Detect which cell encompasses the target text, then output its (x, y) center coordinate. 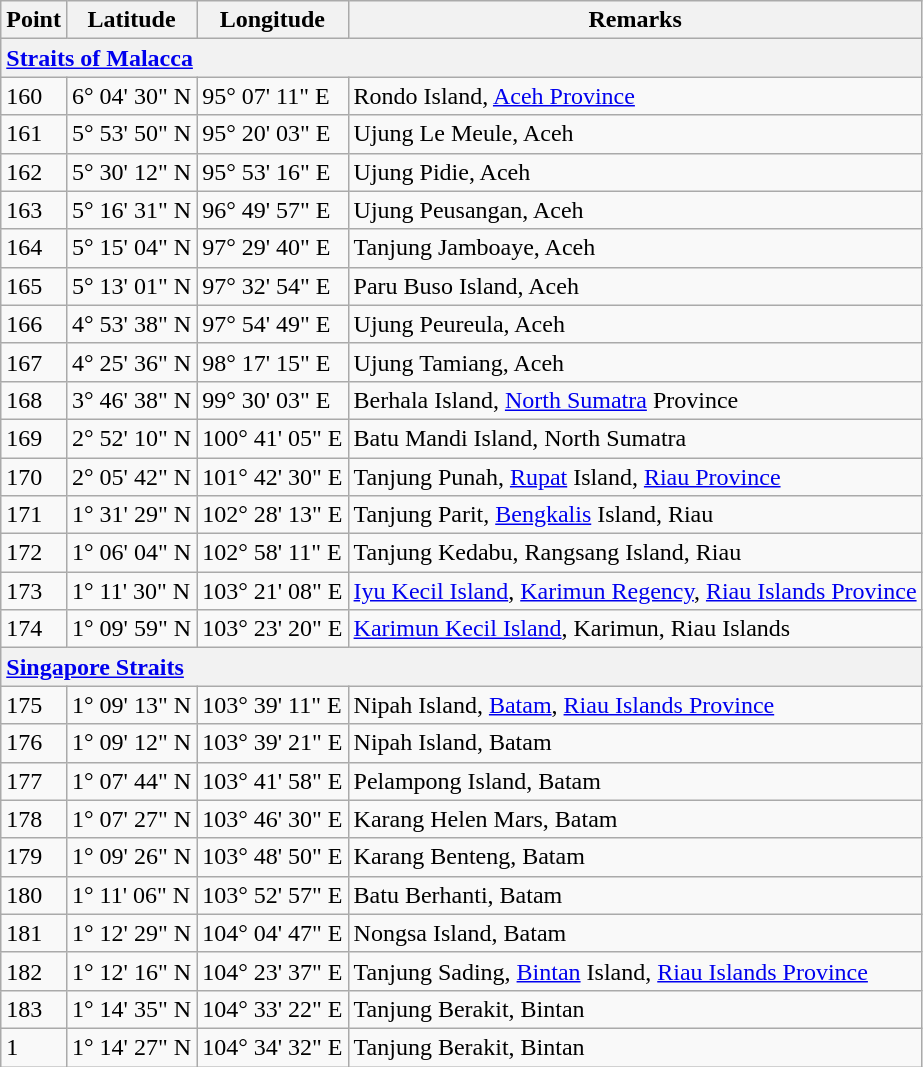
Point (34, 20)
Ujung Peureula, Aceh (635, 324)
96° 49' 57" E (272, 210)
1° 09' 12" N (131, 743)
1° 11' 30" N (131, 591)
181 (34, 933)
173 (34, 591)
182 (34, 971)
163 (34, 210)
Tanjung Punah, Rupat Island, Riau Province (635, 477)
Ujung Le Meule, Aceh (635, 134)
1° 12' 29" N (131, 933)
1 (34, 1047)
103° 39' 21" E (272, 743)
Paru Buso Island, Aceh (635, 286)
2° 05' 42" N (131, 477)
171 (34, 515)
169 (34, 438)
103° 23' 20" E (272, 629)
3° 46' 38" N (131, 400)
Iyu Kecil Island, Karimun Regency, Riau Islands Province (635, 591)
177 (34, 781)
4° 53' 38" N (131, 324)
174 (34, 629)
1° 07' 44" N (131, 781)
Straits of Malacca (462, 58)
103° 48' 50" E (272, 857)
Rondo Island, Aceh Province (635, 96)
165 (34, 286)
Batu Mandi Island, North Sumatra (635, 438)
178 (34, 819)
172 (34, 553)
102° 28' 13" E (272, 515)
Berhala Island, North Sumatra Province (635, 400)
5° 15' 04" N (131, 248)
160 (34, 96)
97° 32' 54" E (272, 286)
164 (34, 248)
Tanjung Sading, Bintan Island, Riau Islands Province (635, 971)
99° 30' 03" E (272, 400)
Longitude (272, 20)
Tanjung Parit, Bengkalis Island, Riau (635, 515)
1° 06' 04" N (131, 553)
95° 53' 16" E (272, 172)
100° 41' 05" E (272, 438)
5° 53' 50" N (131, 134)
170 (34, 477)
103° 21' 08" E (272, 591)
Batu Berhanti, Batam (635, 895)
Tanjung Jamboaye, Aceh (635, 248)
Nipah Island, Batam (635, 743)
1° 31' 29" N (131, 515)
1° 07' 27" N (131, 819)
167 (34, 362)
103° 52' 57" E (272, 895)
176 (34, 743)
1° 11' 06" N (131, 895)
Ujung Pidie, Aceh (635, 172)
Ujung Peusangan, Aceh (635, 210)
1° 09' 13" N (131, 705)
2° 52' 10" N (131, 438)
97° 29' 40" E (272, 248)
5° 13' 01" N (131, 286)
Karang Benteng, Batam (635, 857)
6° 04' 30" N (131, 96)
Latitude (131, 20)
Remarks (635, 20)
175 (34, 705)
Nipah Island, Batam, Riau Islands Province (635, 705)
104° 23' 37" E (272, 971)
Tanjung Kedabu, Rangsang Island, Riau (635, 553)
180 (34, 895)
103° 46' 30" E (272, 819)
161 (34, 134)
Karimun Kecil Island, Karimun, Riau Islands (635, 629)
1° 12' 16" N (131, 971)
103° 41' 58" E (272, 781)
Karang Helen Mars, Batam (635, 819)
168 (34, 400)
95° 07' 11" E (272, 96)
103° 39' 11" E (272, 705)
104° 34' 32" E (272, 1047)
104° 04' 47" E (272, 933)
Ujung Tamiang, Aceh (635, 362)
Nongsa Island, Batam (635, 933)
166 (34, 324)
179 (34, 857)
1° 14' 27" N (131, 1047)
95° 20' 03" E (272, 134)
Singapore Straits (462, 667)
162 (34, 172)
4° 25' 36" N (131, 362)
Pelampong Island, Batam (635, 781)
102° 58' 11" E (272, 553)
104° 33' 22" E (272, 1009)
5° 30' 12" N (131, 172)
183 (34, 1009)
101° 42' 30" E (272, 477)
5° 16' 31" N (131, 210)
1° 09' 59" N (131, 629)
97° 54' 49" E (272, 324)
1° 09' 26" N (131, 857)
1° 14' 35" N (131, 1009)
98° 17' 15" E (272, 362)
